Search for the cell housing the specified text and yield its [X, Y] center coordinate. 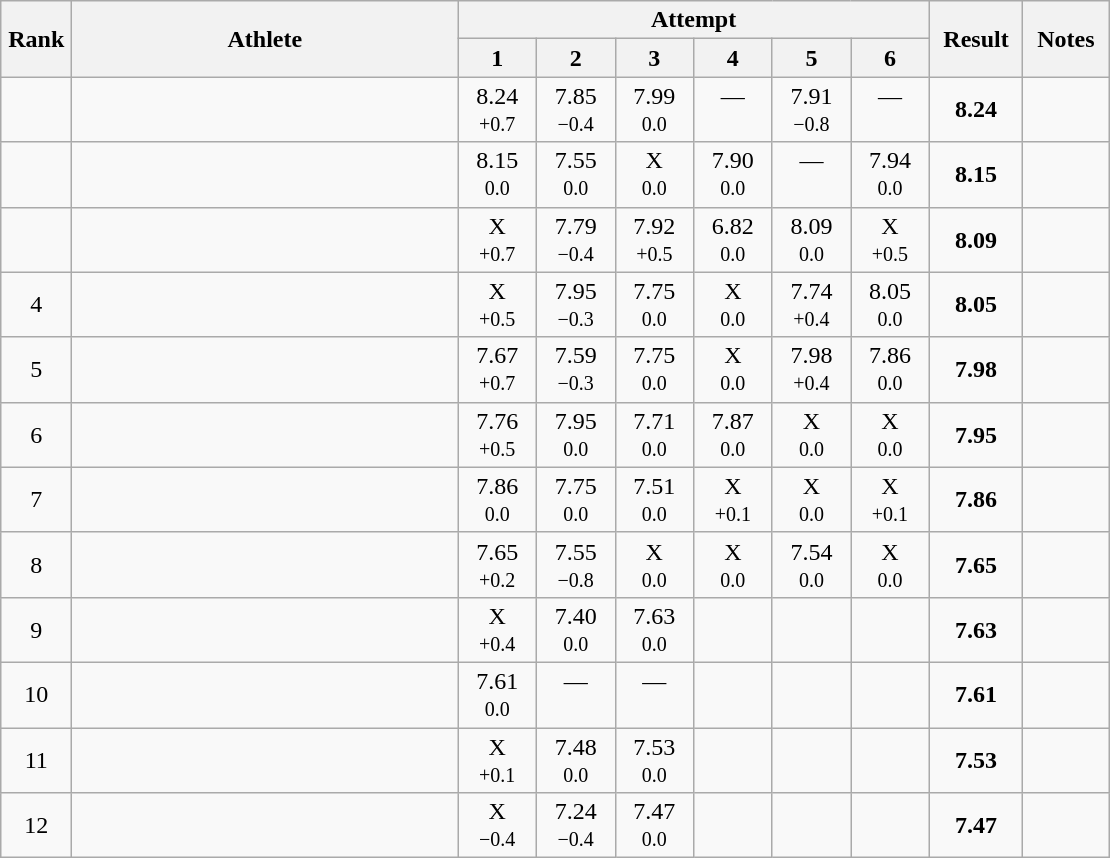
1 [498, 58]
Attempt [694, 20]
7.480.0 [576, 760]
7.540.0 [812, 564]
7.510.0 [654, 500]
8.15 [976, 174]
Athlete [265, 39]
7.95 [976, 434]
8.24+0.7 [498, 110]
7.95−0.3 [576, 304]
11 [36, 760]
7.74+0.4 [812, 304]
7.63 [976, 630]
7.47 [976, 826]
7.86 [976, 500]
7.59−0.3 [576, 370]
7.470.0 [654, 826]
8.090.0 [812, 240]
2 [576, 58]
Result [976, 39]
7.85−0.4 [576, 110]
7.630.0 [654, 630]
12 [36, 826]
8.05 [976, 304]
8.09 [976, 240]
X−0.4 [498, 826]
7.79−0.4 [576, 240]
7.550.0 [576, 174]
7.24−0.4 [576, 826]
7.940.0 [890, 174]
7.53 [976, 760]
X+0.4 [498, 630]
8.050.0 [890, 304]
7.400.0 [576, 630]
7.870.0 [734, 434]
7.990.0 [654, 110]
Notes [1066, 39]
8.24 [976, 110]
7.61 [976, 694]
7.98+0.4 [812, 370]
7 [36, 500]
7.900.0 [734, 174]
7.67+0.7 [498, 370]
Rank [36, 39]
9 [36, 630]
7.950.0 [576, 434]
7.65+0.2 [498, 564]
7.65 [976, 564]
7.55−0.8 [576, 564]
3 [654, 58]
8 [36, 564]
8.150.0 [498, 174]
7.610.0 [498, 694]
7.92+0.5 [654, 240]
7.91−0.8 [812, 110]
7.530.0 [654, 760]
7.710.0 [654, 434]
6.820.0 [734, 240]
10 [36, 694]
7.76+0.5 [498, 434]
7.98 [976, 370]
X+0.7 [498, 240]
